Provide the (X, Y) coordinate of the cell's center where the given text is located.  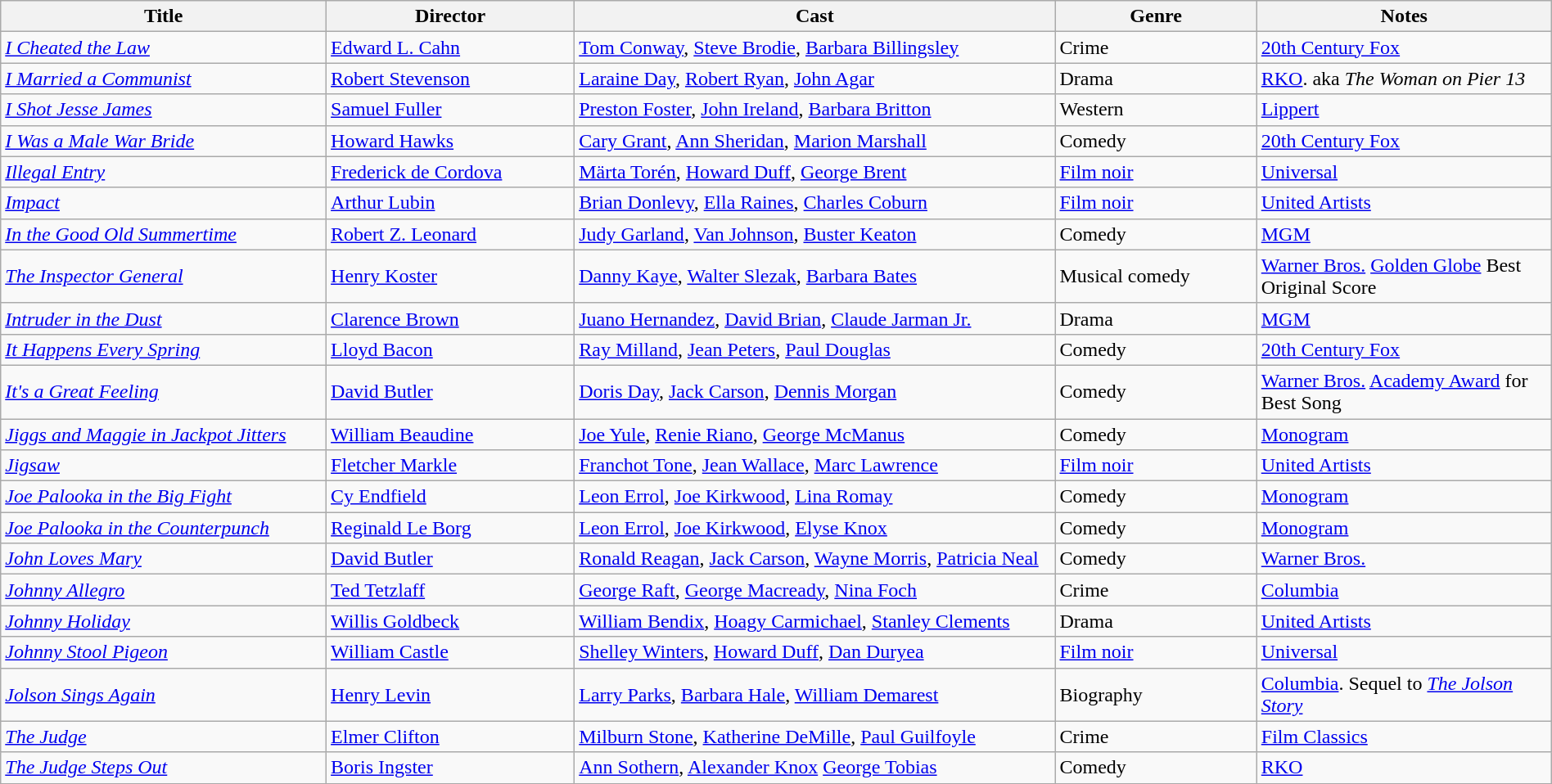
John Loves Mary (164, 559)
William Bendix, Hoagy Carmichael, Stanley Clements (815, 621)
Jiggs and Maggie in Jackpot Jitters (164, 435)
Franchot Tone, Jean Wallace, Marc Lawrence (815, 466)
Film Classics (1404, 737)
Shelley Winters, Howard Duff, Dan Duryea (815, 652)
Johnny Holiday (164, 621)
Lloyd Bacon (450, 349)
Leon Errol, Joe Kirkwood, Elyse Knox (815, 528)
Elmer Clifton (450, 737)
Märta Torén, Howard Duff, George Brent (815, 172)
The Inspector General (164, 277)
Juano Hernandez, David Brian, Claude Jarman Jr. (815, 318)
Lippert (1404, 110)
Robert Stevenson (450, 79)
Joe Palooka in the Big Fight (164, 497)
I Shot Jesse James (164, 110)
Arthur Lubin (450, 203)
Jolson Sings Again (164, 694)
William Beaudine (450, 435)
Brian Donlevy, Ella Raines, Charles Coburn (815, 203)
Title (164, 16)
Frederick de Cordova (450, 172)
Cy Endfield (450, 497)
Cary Grant, Ann Sheridan, Marion Marshall (815, 141)
Biography (1156, 694)
Clarence Brown (450, 318)
The Judge Steps Out (164, 768)
Howard Hawks (450, 141)
Judy Garland, Van Johnson, Buster Keaton (815, 234)
The Judge (164, 737)
Johnny Stool Pigeon (164, 652)
Henry Koster (450, 277)
Warner Bros. Academy Award for Best Song (1404, 391)
Robert Z. Leonard (450, 234)
Samuel Fuller (450, 110)
Impact (164, 203)
Genre (1156, 16)
Joe Yule, Renie Riano, George McManus (815, 435)
Ted Tetzlaff (450, 590)
Tom Conway, Steve Brodie, Barbara Billingsley (815, 47)
Jigsaw (164, 466)
William Castle (450, 652)
Doris Day, Jack Carson, Dennis Morgan (815, 391)
Danny Kaye, Walter Slezak, Barbara Bates (815, 277)
It's a Great Feeling (164, 391)
Ann Sothern, Alexander Knox George Tobias (815, 768)
RKO. aka The Woman on Pier 13 (1404, 79)
Leon Errol, Joe Kirkwood, Lina Romay (815, 497)
Ray Milland, Jean Peters, Paul Douglas (815, 349)
It Happens Every Spring (164, 349)
Johnny Allegro (164, 590)
Western (1156, 110)
Intruder in the Dust (164, 318)
Ronald Reagan, Jack Carson, Wayne Morris, Patricia Neal (815, 559)
Notes (1404, 16)
Warner Bros. Golden Globe Best Original Score (1404, 277)
George Raft, George Macready, Nina Foch (815, 590)
Larry Parks, Barbara Hale, William Demarest (815, 694)
Warner Bros. (1404, 559)
Joe Palooka in the Counterpunch (164, 528)
I Cheated the Law (164, 47)
Henry Levin (450, 694)
In the Good Old Summertime (164, 234)
Illegal Entry (164, 172)
Columbia. Sequel to The Jolson Story (1404, 694)
Boris Ingster (450, 768)
Edward L. Cahn (450, 47)
Musical comedy (1156, 277)
Fletcher Markle (450, 466)
Preston Foster, John Ireland, Barbara Britton (815, 110)
I Married a Communist (164, 79)
Columbia (1404, 590)
Reginald Le Borg (450, 528)
Willis Goldbeck (450, 621)
Cast (815, 16)
Milburn Stone, Katherine DeMille, Paul Guilfoyle (815, 737)
I Was a Male War Bride (164, 141)
Laraine Day, Robert Ryan, John Agar (815, 79)
Director (450, 16)
RKO (1404, 768)
